Search for the cell housing the specified text and yield its [X, Y] center coordinate. 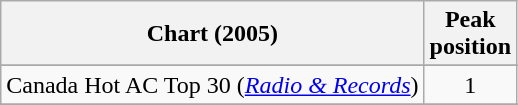
Canada Hot AC Top 30 (Radio & Records) [212, 85]
Peakposition [470, 34]
1 [470, 85]
Chart (2005) [212, 34]
